For the text-containing cell, return its midpoint in (x, y) coordinate format. 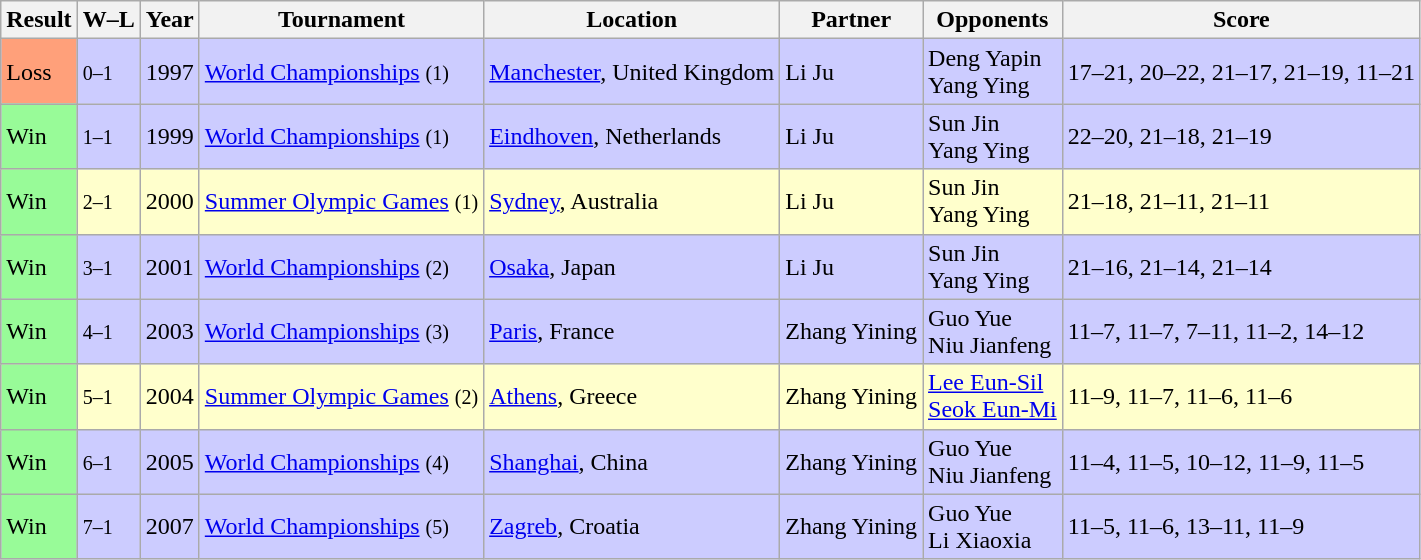
6–1 (108, 462)
Year (170, 20)
World Championships (5) (341, 526)
3–1 (108, 266)
Lee Eun-Sil Seok Eun-Mi (993, 396)
2001 (170, 266)
5–1 (108, 396)
World Championships (3) (341, 332)
1–1 (108, 136)
0–1 (108, 72)
Summer Olympic Games (1) (341, 202)
Shanghai, China (632, 462)
Zagreb, Croatia (632, 526)
21–16, 21–14, 21–14 (1241, 266)
11–4, 11–5, 10–12, 11–9, 11–5 (1241, 462)
Eindhoven, Netherlands (632, 136)
2005 (170, 462)
2–1 (108, 202)
Athens, Greece (632, 396)
Location (632, 20)
Paris, France (632, 332)
2007 (170, 526)
Deng Yapin Yang Ying (993, 72)
1999 (170, 136)
2000 (170, 202)
Loss (39, 72)
Sydney, Australia (632, 202)
11–9, 11–7, 11–6, 11–6 (1241, 396)
11–7, 11–7, 7–11, 11–2, 14–12 (1241, 332)
2003 (170, 332)
Partner (852, 20)
Summer Olympic Games (2) (341, 396)
Guo Yue Li Xiaoxia (993, 526)
World Championships (4) (341, 462)
Osaka, Japan (632, 266)
Opponents (993, 20)
1997 (170, 72)
4–1 (108, 332)
Result (39, 20)
11–5, 11–6, 13–11, 11–9 (1241, 526)
World Championships (2) (341, 266)
Score (1241, 20)
22–20, 21–18, 21–19 (1241, 136)
Tournament (341, 20)
Manchester, United Kingdom (632, 72)
17–21, 20–22, 21–17, 21–19, 11–21 (1241, 72)
7–1 (108, 526)
2004 (170, 396)
W–L (108, 20)
21–18, 21–11, 21–11 (1241, 202)
